Determine the (X, Y) coordinate at the center of the cell enclosing the given text.  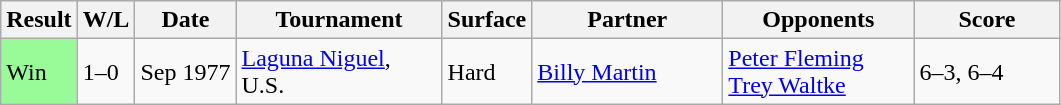
Result (39, 20)
Score (987, 20)
6–3, 6–4 (987, 72)
Win (39, 72)
W/L (106, 20)
Date (186, 20)
Sep 1977 (186, 72)
Peter Fleming Trey Waltke (818, 72)
Surface (487, 20)
Laguna Niguel, U.S. (339, 72)
Hard (487, 72)
1–0 (106, 72)
Partner (628, 20)
Opponents (818, 20)
Tournament (339, 20)
Billy Martin (628, 72)
